Capture the cell that displays the provided text and extract its [x, y] central coordinate. 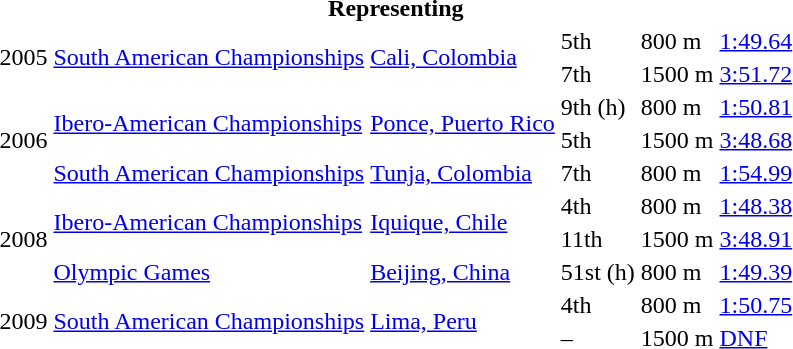
Cali, Colombia [463, 58]
Beijing, China [463, 272]
Tunja, Colombia [463, 173]
Ponce, Puerto Rico [463, 124]
Olympic Games [209, 272]
11th [598, 239]
9th (h) [598, 107]
Iquique, Chile [463, 222]
51st (h) [598, 272]
